Pinpoint the cell where the given text exists, returning its (X, Y) midpoint coordinate. 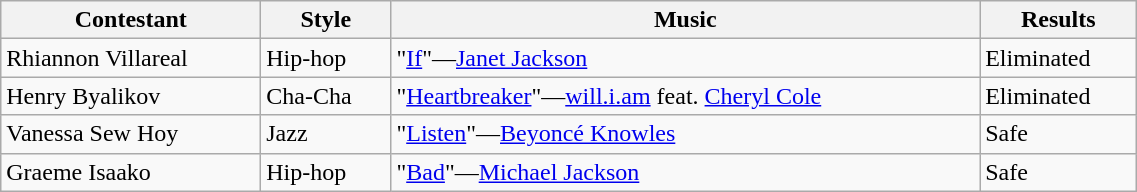
Style (326, 20)
Vanessa Sew Hoy (131, 134)
Cha-Cha (326, 96)
Results (1058, 20)
"Bad"—Michael Jackson (686, 172)
Contestant (131, 20)
"If"—Janet Jackson (686, 58)
Jazz (326, 134)
Rhiannon Villareal (131, 58)
"Heartbreaker"—will.i.am feat. Cheryl Cole (686, 96)
Music (686, 20)
"Listen"—Beyoncé Knowles (686, 134)
Graeme Isaako (131, 172)
Henry Byalikov (131, 96)
